Extract the [X, Y] coordinate from the center of the cell holding the provided text.  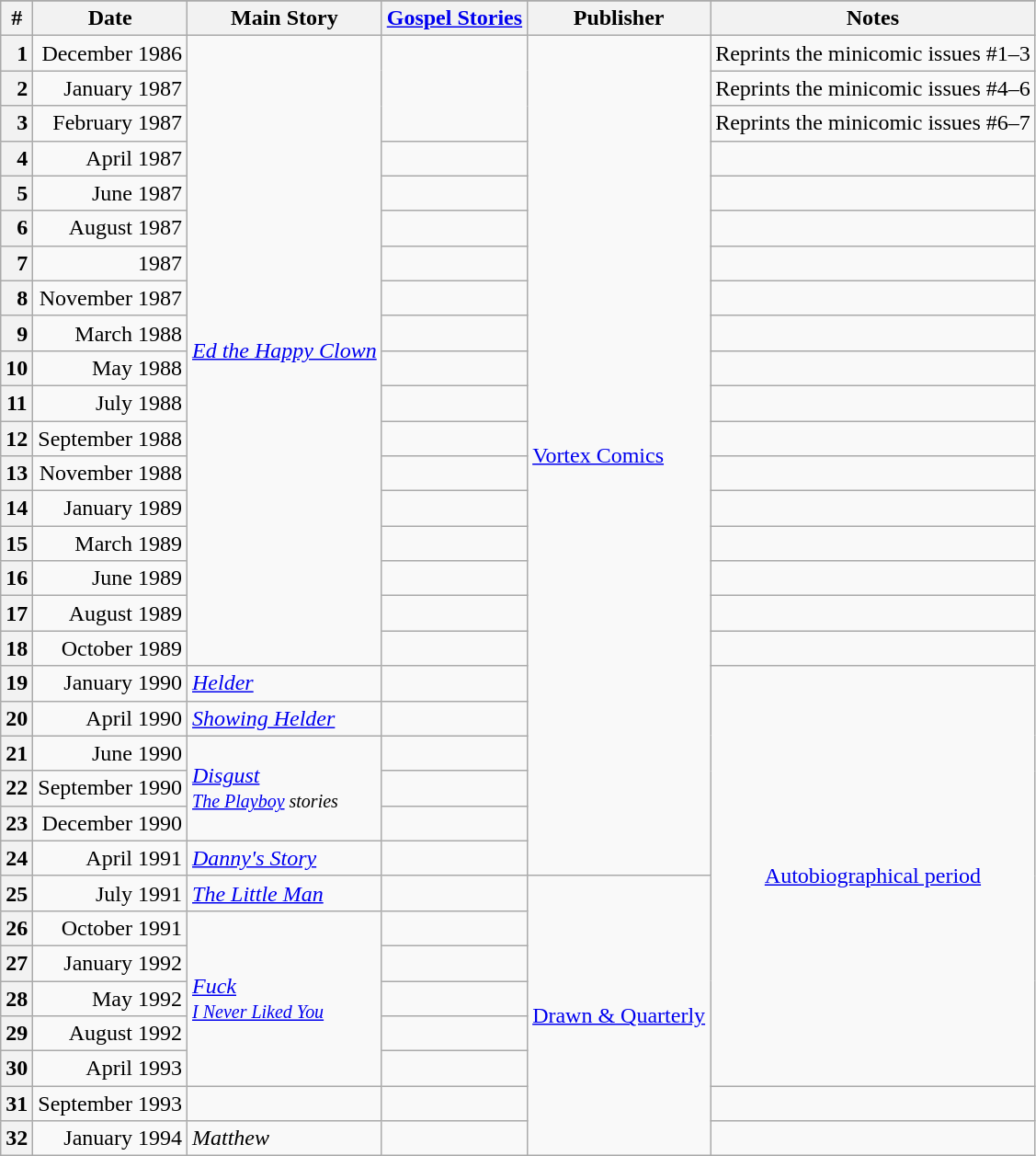
Notes [873, 18]
August 1989 [110, 613]
19 [17, 683]
January 1989 [110, 509]
6 [17, 228]
Showing Helder [285, 718]
9 [17, 333]
November 1988 [110, 474]
FuckI Never Liked You [285, 998]
August 1992 [110, 1034]
April 1993 [110, 1069]
January 1994 [110, 1139]
23 [17, 823]
June 1989 [110, 578]
2 [17, 88]
October 1989 [110, 648]
24 [17, 858]
March 1988 [110, 333]
Main Story [285, 18]
Reprints the minicomic issues #6–7 [873, 123]
January 1987 [110, 88]
17 [17, 613]
15 [17, 544]
May 1988 [110, 368]
Gospel Stories [454, 18]
December 1986 [110, 53]
January 1992 [110, 963]
22 [17, 788]
April 1987 [110, 158]
September 1988 [110, 439]
September 1993 [110, 1104]
October 1991 [110, 928]
14 [17, 509]
18 [17, 648]
25 [17, 893]
May 1992 [110, 998]
Reprints the minicomic issues #1–3 [873, 53]
August 1987 [110, 228]
December 1990 [110, 823]
4 [17, 158]
5 [17, 193]
1 [17, 53]
March 1989 [110, 544]
Autobiographical period [873, 876]
32 [17, 1139]
The Little Man [285, 893]
February 1987 [110, 123]
21 [17, 753]
12 [17, 439]
April 1991 [110, 858]
11 [17, 403]
1987 [110, 263]
13 [17, 474]
DisgustThe Playboy stories [285, 788]
July 1991 [110, 893]
31 [17, 1104]
January 1990 [110, 683]
8 [17, 298]
Ed the Happy Clown [285, 351]
7 [17, 263]
26 [17, 928]
Drawn & Quarterly [620, 1015]
29 [17, 1034]
Reprints the minicomic issues #4–6 [873, 88]
June 1987 [110, 193]
Helder [285, 683]
# [17, 18]
Vortex Comics [620, 456]
3 [17, 123]
Danny's Story [285, 858]
November 1987 [110, 298]
Date [110, 18]
April 1990 [110, 718]
10 [17, 368]
20 [17, 718]
July 1988 [110, 403]
Publisher [620, 18]
28 [17, 998]
27 [17, 963]
16 [17, 578]
30 [17, 1069]
Matthew [285, 1139]
June 1990 [110, 753]
September 1990 [110, 788]
